Determine the (X, Y) coordinate at the center of the cell enclosing the given text.  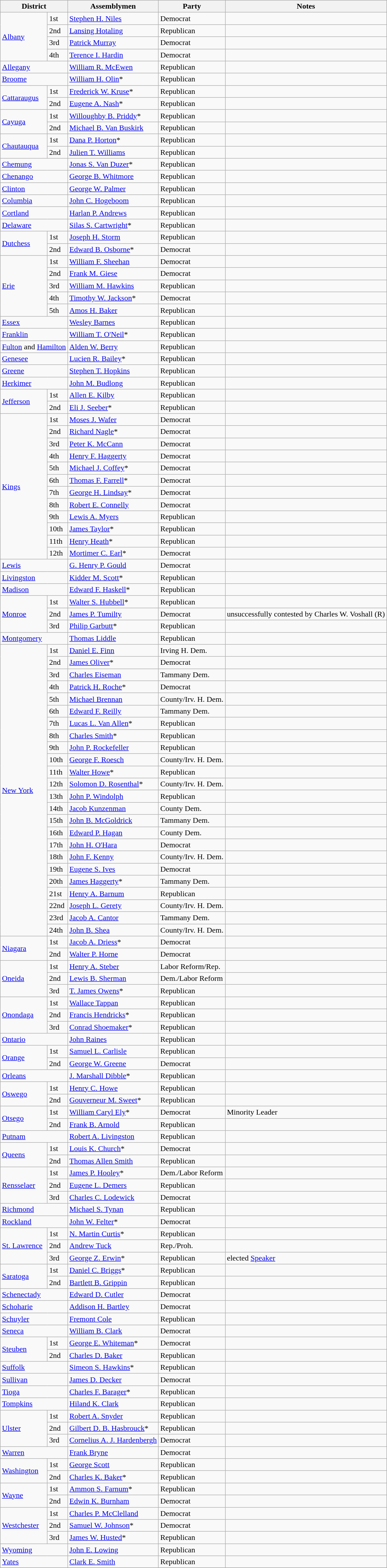
elected Speaker (306, 1258)
Terence I. Hardin (113, 55)
Thomas Allen Smith (113, 1161)
George B. Whitmore (113, 177)
Robert A. Livingston (113, 1137)
Putnam (34, 1137)
Jacob A. Driess* (113, 942)
Schuyler (34, 1319)
Henry A. Steber (113, 966)
Minority Leader (306, 1112)
Francis Hendricks* (113, 1015)
Kidder M. Scott* (113, 578)
Chemung (34, 164)
William M. Hawkins (113, 286)
Jacob A. Cantor (113, 918)
James D. Decker (113, 1380)
Rensselaer (24, 1185)
Ulster (24, 1428)
Kings (24, 487)
Franklin (34, 334)
Stephen H. Niles (113, 19)
William F. Sheehan (113, 261)
Richmond (34, 1209)
Rockland (34, 1222)
Steuben (24, 1349)
Lansing Hotaling (113, 31)
Amos H. Baker (113, 310)
Charles K. Baker* (113, 1477)
John C. Hogeboom (113, 201)
Niagara (24, 948)
William Caryl Ely* (113, 1112)
Notes (306, 6)
Joseph L. Gerety (113, 905)
Queens (24, 1155)
Essex (34, 322)
Schoharie (34, 1307)
Greene (34, 371)
Edwin K. Burnham (113, 1501)
19th (57, 869)
Frank B. Arnold (113, 1124)
Madison (34, 590)
Eli J. Seeber* (113, 407)
Robert A. Snyder (113, 1416)
John M. Budlong (113, 383)
Michael B. Van Buskirk (113, 128)
James Taylor* (113, 529)
Cayuga (24, 122)
Cornelius A. J. Hardenbergh (113, 1440)
Westchester (24, 1525)
George Scott (113, 1465)
Saratoga (24, 1276)
Lewis A. Myers (113, 517)
Chenango (34, 177)
William H. Olin* (113, 79)
Henry F. Haggerty (113, 456)
John B. Shea (113, 930)
Julien T. Williams (113, 152)
New York (24, 790)
Eugene A. Nash* (113, 103)
21st (57, 893)
Robert E. Connelly (113, 504)
Monroe (24, 614)
Gilbert D. B. Hasbrouck* (113, 1428)
Dana P. Horton* (113, 140)
Charles F. Barager* (113, 1392)
Charles Eiseman (113, 675)
Herkimer (34, 383)
Solomon D. Rosenthal* (113, 784)
Walter S. Hubbell* (113, 602)
Washington (24, 1471)
G. Henry P. Gould (113, 565)
John B. McGoldrick (113, 821)
Edward F. Haskell* (113, 590)
John E. Lowing (113, 1550)
Warren (34, 1452)
William T. O'Neil* (113, 334)
Charles Smith* (113, 735)
Jacob Kunzenman (113, 808)
Walter Howe* (113, 772)
James Oliver* (113, 663)
Daniel E. Finn (113, 650)
Charles P. McClelland (113, 1513)
Hiland K. Clark (113, 1404)
23rd (57, 918)
Livingston (34, 578)
George H. Lindsay* (113, 492)
Bartlett B. Grippin (113, 1282)
George E. Whiteman* (113, 1343)
14th (57, 808)
Patrick H. Roche* (113, 687)
District (34, 6)
Edward B. Osborne* (113, 249)
Lucas L. Van Allen* (113, 723)
Tompkins (34, 1404)
Stephen T. Hopkins (113, 371)
Samuel W. Johnson* (113, 1526)
James P. Hooley* (113, 1173)
Oneida (24, 979)
Wayne (24, 1495)
Harlan P. Andrews (113, 213)
Allegany (34, 67)
Genesee (34, 359)
Michael S. Tynan (113, 1209)
William R. McEwen (113, 67)
Charles C. Lodewick (113, 1197)
Peter K. McCann (113, 444)
Lucien R. Bailey* (113, 359)
James W. Husted* (113, 1538)
Irving H. Dem. (192, 650)
N. Martin Curtis* (113, 1234)
Eugene L. Demers (113, 1185)
Clark E. Smith (113, 1562)
Henry Heath* (113, 541)
Addison H. Bartley (113, 1307)
Jefferson (24, 401)
17th (57, 845)
Otsego (24, 1118)
16th (57, 833)
Dutchess (24, 243)
Edward D. Cutler (113, 1294)
Conrad Shoemaker* (113, 1027)
Labor Reform/Rep. (192, 966)
Frederick W. Kruse* (113, 91)
Delaware (34, 225)
Henry A. Barnum (113, 893)
James P. Tumilty (113, 614)
Seneca (34, 1331)
Jonas S. Van Duzer* (113, 164)
Lewis (34, 565)
John F. Kenny (113, 857)
J. Marshall Dibble* (113, 1076)
Patrick Murray (113, 43)
George W. Greene (113, 1064)
John W. Felter* (113, 1222)
Frank M. Giese (113, 274)
Mortimer C. Earl* (113, 553)
Wyoming (34, 1550)
Orleans (34, 1076)
Chautauqua (24, 146)
15th (57, 821)
unsuccessfully contested by Charles W. Voshall (R) (306, 614)
Fulton and Hamilton (34, 346)
Daniel C. Briggs* (113, 1270)
Moses J. Wafer (113, 420)
Thomas Liddle (113, 638)
24th (57, 930)
Ammon S. Farnum* (113, 1489)
Alden W. Berry (113, 346)
George Z. Erwin* (113, 1258)
Andrew Tuck (113, 1246)
Lewis B. Sherman (113, 979)
James Haggerty* (113, 881)
Yates (34, 1562)
Walter P. Horne (113, 954)
John H. O'Hara (113, 845)
Timothy W. Jackson* (113, 298)
Party (192, 6)
Wesley Barnes (113, 322)
Louis K. Church* (113, 1149)
Fremont Cole (113, 1319)
William B. Clark (113, 1331)
Schenectady (34, 1294)
John Raines (113, 1039)
T. James Owens* (113, 991)
Simeon S. Hawkins* (113, 1367)
Erie (24, 286)
Thomas F. Farrell* (113, 480)
Columbia (34, 201)
Eugene S. Ives (113, 869)
Michael Brennan (113, 699)
Broome (34, 79)
18th (57, 857)
Henry C. Howe (113, 1088)
John P. Windolph (113, 796)
Oswego (24, 1094)
George F. Roesch (113, 760)
John P. Rockefeller (113, 748)
Edward P. Hagan (113, 833)
Rep./Proh. (192, 1246)
George W. Palmer (113, 189)
Charles D. Baker (113, 1355)
Onondaga (24, 1015)
Wallace Tappan (113, 1003)
22nd (57, 905)
Ontario (34, 1039)
Frank Bryne (113, 1452)
Michael J. Coffey* (113, 468)
St. Lawrence (24, 1246)
Philip Garbutt* (113, 626)
Cattaraugus (24, 97)
Orange (24, 1057)
Gouverneur M. Sweet* (113, 1100)
Tioga (34, 1392)
Silas S. Cartwright* (113, 225)
Clinton (34, 189)
Joseph H. Storm (113, 237)
Assemblymen (113, 6)
20th (57, 881)
Sullivan (34, 1380)
Richard Nagle* (113, 432)
Willoughby B. Priddy* (113, 116)
Suffolk (34, 1367)
Samuel L. Carlisle (113, 1051)
Montgomery (34, 638)
Edward F. Reilly (113, 711)
13th (57, 796)
Albany (24, 37)
Cortland (34, 213)
Allen E. Kilby (113, 395)
